Scan for the cell matching the given text and deliver its [X, Y] coordinate at center. 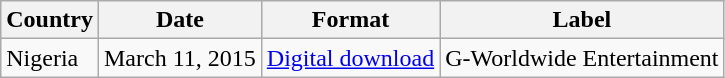
Label [582, 20]
Country [50, 20]
Digital download [350, 58]
Date [180, 20]
March 11, 2015 [180, 58]
Format [350, 20]
G-Worldwide Entertainment [582, 58]
Nigeria [50, 58]
